Extract the (x, y) coordinate from the center of the cell holding the provided text.  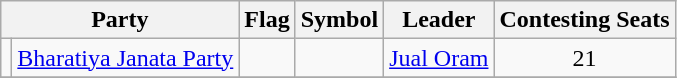
Leader (439, 20)
Contesting Seats (584, 20)
21 (584, 58)
Flag (267, 20)
Party (120, 20)
Bharatiya Janata Party (126, 58)
Symbol (339, 20)
Jual Oram (439, 58)
